Detect which cell encompasses the target text, then output its (X, Y) center coordinate. 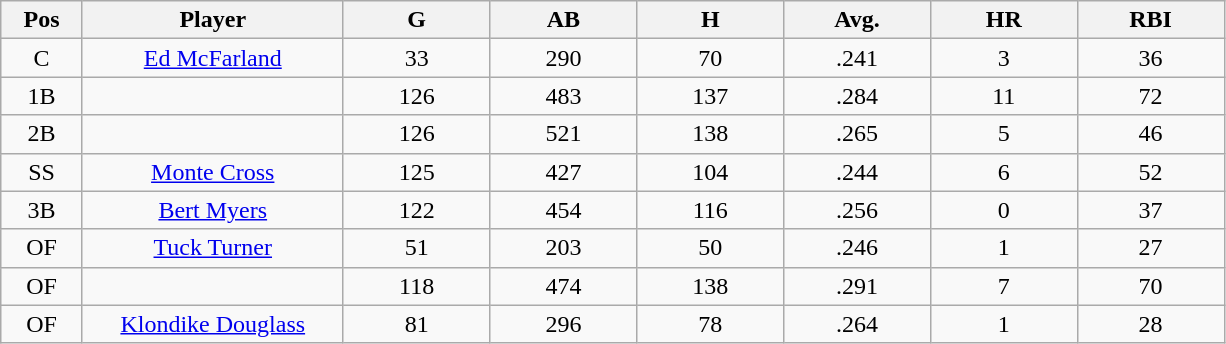
1B (42, 96)
0 (1004, 210)
3B (42, 210)
427 (564, 172)
.241 (858, 58)
521 (564, 134)
C (42, 58)
122 (416, 210)
RBI (1150, 20)
72 (1150, 96)
290 (564, 58)
Klondike Douglass (212, 324)
Tuck Turner (212, 248)
118 (416, 286)
Ed McFarland (212, 58)
483 (564, 96)
.246 (858, 248)
78 (710, 324)
Player (212, 20)
474 (564, 286)
.264 (858, 324)
H (710, 20)
37 (1150, 210)
2B (42, 134)
296 (564, 324)
11 (1004, 96)
6 (1004, 172)
52 (1150, 172)
46 (1150, 134)
Pos (42, 20)
Monte Cross (212, 172)
51 (416, 248)
SS (42, 172)
33 (416, 58)
G (416, 20)
137 (710, 96)
104 (710, 172)
.284 (858, 96)
Bert Myers (212, 210)
125 (416, 172)
.265 (858, 134)
81 (416, 324)
28 (1150, 324)
116 (710, 210)
Avg. (858, 20)
5 (1004, 134)
.256 (858, 210)
HR (1004, 20)
50 (710, 248)
36 (1150, 58)
3 (1004, 58)
454 (564, 210)
27 (1150, 248)
.291 (858, 286)
7 (1004, 286)
AB (564, 20)
203 (564, 248)
.244 (858, 172)
